Return [x, y] of the center of cell containing provided text 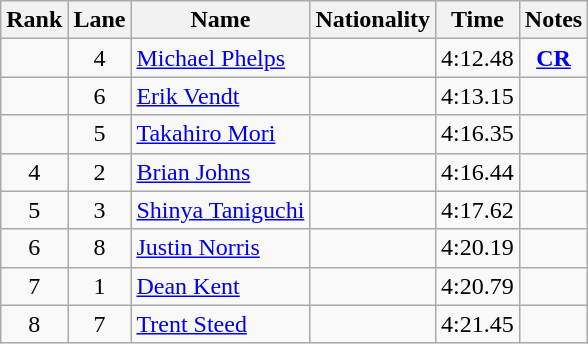
4:21.45 [478, 324]
Nationality [373, 20]
4:12.48 [478, 58]
4:16.44 [478, 172]
Rank [34, 20]
4:16.35 [478, 134]
4:17.62 [478, 210]
1 [100, 286]
Brian Johns [220, 172]
4:20.19 [478, 248]
Notes [553, 20]
Name [220, 20]
4:20.79 [478, 286]
CR [553, 58]
3 [100, 210]
Takahiro Mori [220, 134]
Lane [100, 20]
Michael Phelps [220, 58]
Justin Norris [220, 248]
Trent Steed [220, 324]
Erik Vendt [220, 96]
Dean Kent [220, 286]
Shinya Taniguchi [220, 210]
4:13.15 [478, 96]
2 [100, 172]
Time [478, 20]
